Return the (X, Y) coordinate for the center point of the cell that contains the specified text.  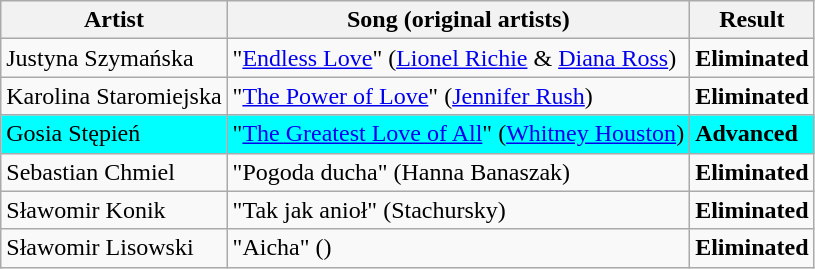
"The Greatest Love of All" (Whitney Houston) (458, 134)
"Tak jak anioł" (Stachursky) (458, 210)
"Aicha" () (458, 248)
Justyna Szymańska (114, 58)
"The Power of Love" (Jennifer Rush) (458, 96)
"Endless Love" (Lionel Richie & Diana Ross) (458, 58)
Gosia Stępień (114, 134)
Advanced (752, 134)
Result (752, 20)
Karolina Staromiejska (114, 96)
Sławomir Lisowski (114, 248)
"Pogoda ducha" (Hanna Banaszak) (458, 172)
Sebastian Chmiel (114, 172)
Sławomir Konik (114, 210)
Song (original artists) (458, 20)
Artist (114, 20)
